Identify which cell holds the provided text, then report its (x, y) central coordinate. 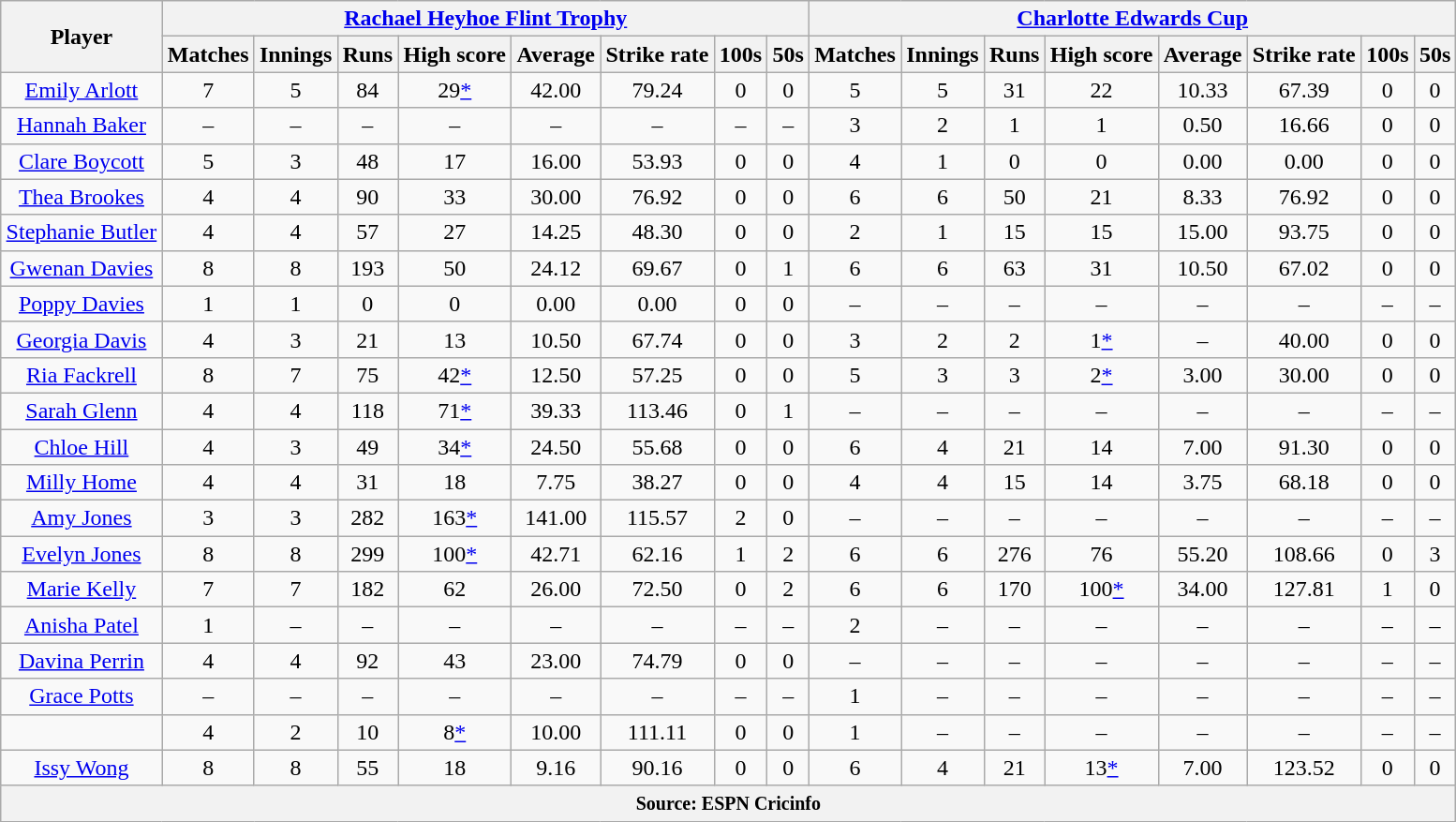
34.00 (1203, 590)
111.11 (658, 732)
68.18 (1304, 483)
24.50 (557, 447)
Sarah Glenn (82, 411)
Stephanie Butler (82, 232)
Hannah Baker (82, 126)
33 (455, 197)
69.67 (658, 268)
43 (455, 661)
67.74 (658, 339)
90 (367, 197)
40.00 (1304, 339)
Anisha Patel (82, 625)
13 (455, 339)
8.33 (1203, 197)
Evelyn Jones (82, 554)
10 (367, 732)
282 (367, 518)
48 (367, 161)
57 (367, 232)
72.50 (658, 590)
62 (455, 590)
55.68 (658, 447)
Clare Boycott (82, 161)
2* (1102, 375)
182 (367, 590)
49 (367, 447)
Player (82, 37)
76 (1102, 554)
10.33 (1203, 90)
193 (367, 268)
Source: ESPN Cricinfo (729, 803)
79.24 (658, 90)
74.79 (658, 661)
53.93 (658, 161)
92 (367, 661)
42* (455, 375)
Grace Potts (82, 696)
16.00 (557, 161)
42.00 (557, 90)
Emily Arlott (82, 90)
299 (367, 554)
38.27 (658, 483)
67.02 (1304, 268)
7.75 (557, 483)
Georgia Davis (82, 339)
Davina Perrin (82, 661)
3.75 (1203, 483)
108.66 (1304, 554)
48.30 (658, 232)
62.16 (658, 554)
Chloe Hill (82, 447)
42.71 (557, 554)
90.16 (658, 768)
Charlotte Edwards Cup (1132, 19)
93.75 (1304, 232)
Marie Kelly (82, 590)
17 (455, 161)
55.20 (1203, 554)
75 (367, 375)
Thea Brookes (82, 197)
Gwenan Davies (82, 268)
276 (1014, 554)
71* (455, 411)
63 (1014, 268)
127.81 (1304, 590)
29* (455, 90)
170 (1014, 590)
15.00 (1203, 232)
84 (367, 90)
91.30 (1304, 447)
Milly Home (82, 483)
Amy Jones (82, 518)
115.57 (658, 518)
8* (455, 732)
10.00 (557, 732)
163* (455, 518)
Issy Wong (82, 768)
39.33 (557, 411)
12.50 (557, 375)
27 (455, 232)
26.00 (557, 590)
1* (1102, 339)
16.66 (1304, 126)
24.12 (557, 268)
3.00 (1203, 375)
113.46 (658, 411)
9.16 (557, 768)
Ria Fackrell (82, 375)
67.39 (1304, 90)
13* (1102, 768)
123.52 (1304, 768)
Rachael Heyhoe Flint Trophy (485, 19)
22 (1102, 90)
14.25 (557, 232)
Poppy Davies (82, 304)
23.00 (557, 661)
57.25 (658, 375)
118 (367, 411)
141.00 (557, 518)
55 (367, 768)
0.50 (1203, 126)
34* (455, 447)
